Pinpoint the cell where the given text exists, returning its [X, Y] midpoint coordinate. 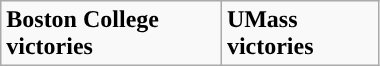
UMass victories [300, 34]
Boston College victories [112, 34]
